Find where the given text appears and provide that cell's center as (X, Y) coordinate. 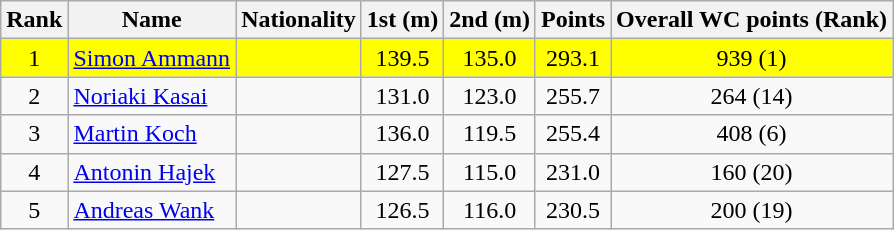
1st (m) (402, 20)
Points (572, 20)
2 (34, 96)
408 (6) (752, 134)
5 (34, 210)
Antonin Hajek (152, 172)
123.0 (490, 96)
939 (1) (752, 58)
264 (14) (752, 96)
Noriaki Kasai (152, 96)
Rank (34, 20)
200 (19) (752, 210)
230.5 (572, 210)
119.5 (490, 134)
139.5 (402, 58)
127.5 (402, 172)
126.5 (402, 210)
160 (20) (752, 172)
131.0 (402, 96)
Simon Ammann (152, 58)
255.4 (572, 134)
115.0 (490, 172)
293.1 (572, 58)
136.0 (402, 134)
Name (152, 20)
255.7 (572, 96)
1 (34, 58)
4 (34, 172)
116.0 (490, 210)
Martin Koch (152, 134)
2nd (m) (490, 20)
3 (34, 134)
Andreas Wank (152, 210)
231.0 (572, 172)
Nationality (299, 20)
135.0 (490, 58)
Overall WC points (Rank) (752, 20)
